Return the (X, Y) coordinate for the center point of the cell that contains the specified text.  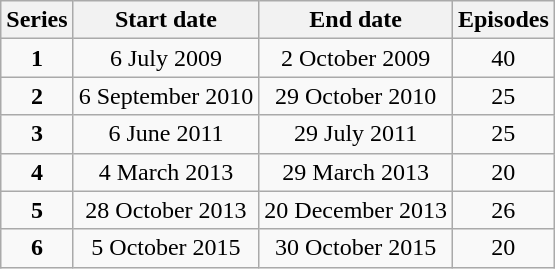
3 (37, 134)
Episodes (503, 20)
1 (37, 58)
6 (37, 248)
2 October 2009 (356, 58)
Start date (166, 20)
28 October 2013 (166, 210)
5 (37, 210)
End date (356, 20)
29 July 2011 (356, 134)
4 March 2013 (166, 172)
6 September 2010 (166, 96)
4 (37, 172)
2 (37, 96)
29 October 2010 (356, 96)
6 July 2009 (166, 58)
30 October 2015 (356, 248)
40 (503, 58)
29 March 2013 (356, 172)
20 December 2013 (356, 210)
5 October 2015 (166, 248)
6 June 2011 (166, 134)
26 (503, 210)
Series (37, 20)
